Provide the [X, Y] coordinate of the cell's center where the given text is located.  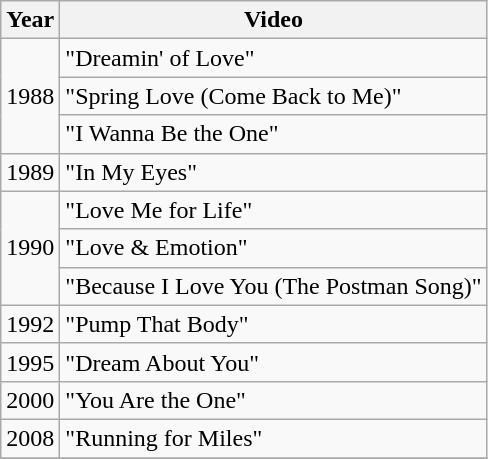
"Dreamin' of Love" [274, 58]
Video [274, 20]
1988 [30, 96]
"You Are the One" [274, 400]
2008 [30, 438]
"Spring Love (Come Back to Me)" [274, 96]
1989 [30, 172]
"Pump That Body" [274, 324]
1995 [30, 362]
"Because I Love You (The Postman Song)" [274, 286]
Year [30, 20]
1990 [30, 248]
1992 [30, 324]
"Dream About You" [274, 362]
"Running for Miles" [274, 438]
"Love & Emotion" [274, 248]
"I Wanna Be the One" [274, 134]
"In My Eyes" [274, 172]
"Love Me for Life" [274, 210]
2000 [30, 400]
